Locate the cell with the specified text and output its [x, y] center coordinate. 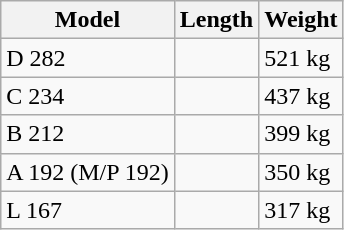
B 212 [88, 134]
521 kg [301, 58]
C 234 [88, 96]
Weight [301, 20]
Length [216, 20]
L 167 [88, 210]
350 kg [301, 172]
399 kg [301, 134]
D 282 [88, 58]
A 192 (M/P 192) [88, 172]
437 kg [301, 96]
317 kg [301, 210]
Model [88, 20]
